Output the [X, Y] coordinate of the center of the cell containing the given text.  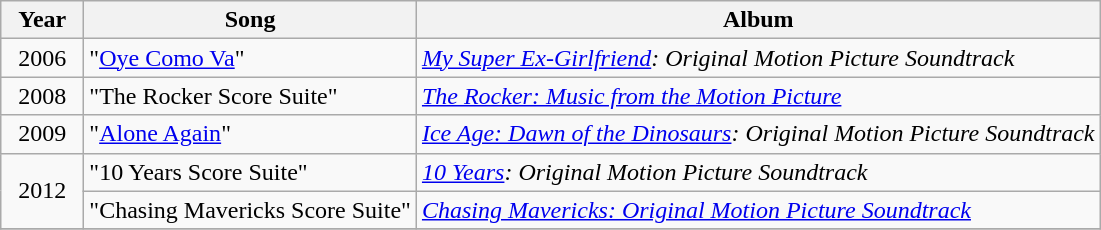
"Alone Again" [250, 134]
"Oye Como Va" [250, 58]
Year [42, 20]
10 Years: Original Motion Picture Soundtrack [758, 172]
My Super Ex-Girlfriend: Original Motion Picture Soundtrack [758, 58]
Song [250, 20]
2008 [42, 96]
"The Rocker Score Suite" [250, 96]
"Chasing Mavericks Score Suite" [250, 210]
2009 [42, 134]
Chasing Mavericks: Original Motion Picture Soundtrack [758, 210]
2006 [42, 58]
Album [758, 20]
"10 Years Score Suite" [250, 172]
2012 [42, 191]
Ice Age: Dawn of the Dinosaurs: Original Motion Picture Soundtrack [758, 134]
The Rocker: Music from the Motion Picture [758, 96]
